Identify which cell holds the provided text, then report its [x, y] central coordinate. 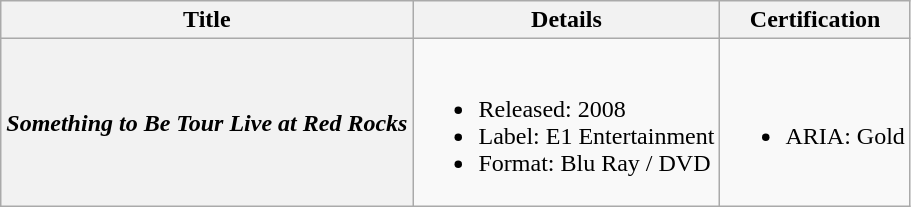
Something to Be Tour Live at Red Rocks [207, 122]
ARIA: Gold [815, 122]
Certification [815, 20]
Released: 2008Label: E1 EntertainmentFormat: Blu Ray / DVD [566, 122]
Title [207, 20]
Details [566, 20]
